Identify which cell holds the provided text, then report its (x, y) central coordinate. 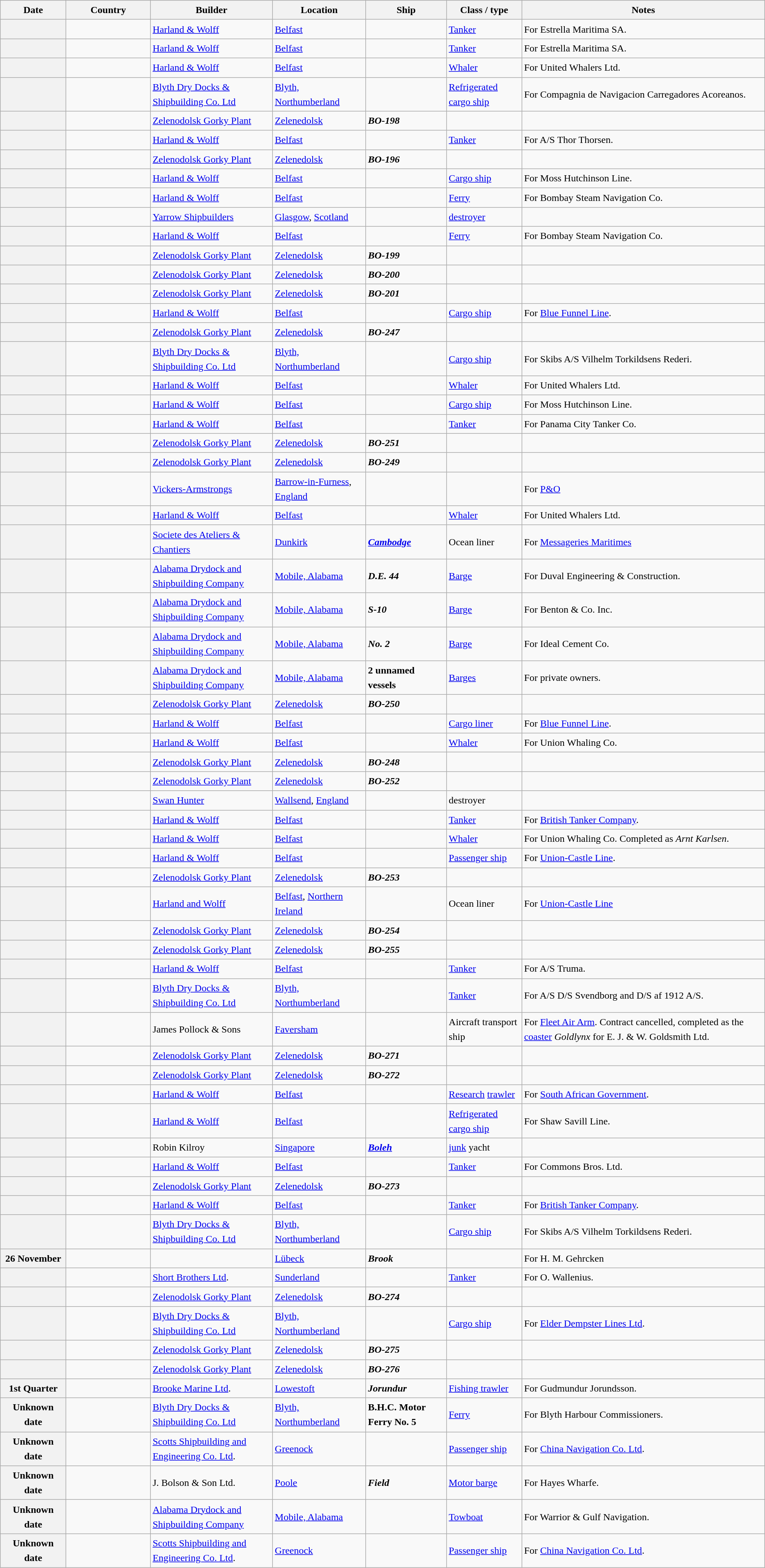
Vickers-Armstrongs (212, 488)
For Panama City Tanker Co. (643, 424)
Lübeck (319, 1258)
BO-253 (406, 877)
Belfast, Northern Ireland (319, 903)
Builder (212, 10)
Barges (484, 678)
Field (406, 1483)
Class / type (484, 10)
Barrow-in-Furness, England (319, 488)
For Union-Castle Line (643, 903)
For Benton & Co. Inc. (643, 609)
S-10 (406, 609)
For A/S Thor Thorsen. (643, 140)
Harland and Wolff (212, 903)
For Messageries Maritimes (643, 542)
Notes (643, 10)
BO-247 (406, 332)
BO-275 (406, 1349)
BO-276 (406, 1369)
BO-200 (406, 274)
For P&O (643, 488)
For Warrior & Gulf Navigation. (643, 1517)
D.E. 44 (406, 576)
For Fleet Air Arm. Contract cancelled, completed as the coaster Goldlynx for E. J. & W. Goldsmith Ltd. (643, 1029)
BO-196 (406, 159)
BO-250 (406, 704)
BO-254 (406, 930)
James Pollock & Sons (212, 1029)
For Ideal Cement Co. (643, 644)
For A/S Truma. (643, 969)
Towboat (484, 1517)
For Union-Castle Line. (643, 858)
Fishing trawler (484, 1389)
Aircraft transport ship (484, 1029)
Faversham (319, 1029)
Glasgow, Scotland (319, 216)
BO-248 (406, 762)
Cargo liner (484, 724)
For Union Whaling Co. (643, 743)
Location (319, 10)
Jorundur (406, 1389)
1st Quarter (34, 1389)
BO-272 (406, 1075)
Wallsend, England (319, 801)
For private owners. (643, 678)
For Elder Dempster Lines Ltd. (643, 1323)
For Gudmundur Jorundsson. (643, 1389)
BO-255 (406, 949)
Short Brothers Ltd. (212, 1278)
For H. M. Gehrcken (643, 1258)
For Duval Engineering & Construction. (643, 576)
BO-201 (406, 294)
BO-251 (406, 443)
Country (108, 10)
No. 2 (406, 644)
Robin Kilroy (212, 1148)
For Union Whaling Co. Completed as Arnt Karlsen. (643, 839)
For Commons Bros. Ltd. (643, 1167)
Lowestoft (319, 1389)
Yarrow Shipbuilders (212, 216)
For Hayes Wharfe. (643, 1483)
BO-199 (406, 256)
Swan Hunter (212, 801)
For South African Government. (643, 1095)
Societe des Ateliers & Chantiers (212, 542)
junk yacht (484, 1148)
26 November (34, 1258)
BO-273 (406, 1186)
Cambodge (406, 542)
Motor barge (484, 1483)
For A/S D/S Svendborg and D/S af 1912 A/S. (643, 996)
For Compagnia de Navigacion Carregadores Acoreanos. (643, 94)
Brook (406, 1258)
Brooke Marine Ltd. (212, 1389)
BO-198 (406, 121)
Research trawler (484, 1095)
For Shaw Savill Line. (643, 1121)
BO-249 (406, 462)
Boleh (406, 1148)
For O. Wallenius. (643, 1278)
B.H.C. Motor Ferry No. 5 (406, 1415)
BO-271 (406, 1056)
J. Bolson & Son Ltd. (212, 1483)
Poole (319, 1483)
Dunkirk (319, 542)
BO-252 (406, 781)
Sunderland (319, 1278)
2 unnamed vessels (406, 678)
Date (34, 10)
Ship (406, 10)
For Blyth Harbour Commissioners. (643, 1415)
Singapore (319, 1148)
BO-274 (406, 1296)
